Provide the (X, Y) coordinate of the cell's center where the given text is located.  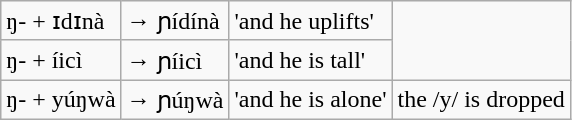
→ ɲíicì (175, 60)
→ ɲúŋwà (175, 100)
→ ɲídínà (175, 21)
ŋ- + yúŋwà (61, 100)
'and he is tall' (310, 60)
the /y/ is dropped (481, 100)
ŋ- + ɪdɪnà (61, 21)
ŋ- + íicì (61, 60)
'and he is alone' (310, 100)
'and he uplifts' (310, 21)
